Extract the [X, Y] coordinate from the center of the cell holding the provided text.  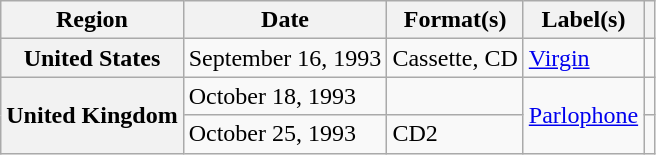
United States [92, 58]
Cassette, CD [455, 58]
CD2 [455, 134]
United Kingdom [92, 115]
Format(s) [455, 20]
Label(s) [583, 20]
October 25, 1993 [285, 134]
Parlophone [583, 115]
Region [92, 20]
September 16, 1993 [285, 58]
October 18, 1993 [285, 96]
Date [285, 20]
Virgin [583, 58]
